Search for the cell housing the specified text and yield its (x, y) center coordinate. 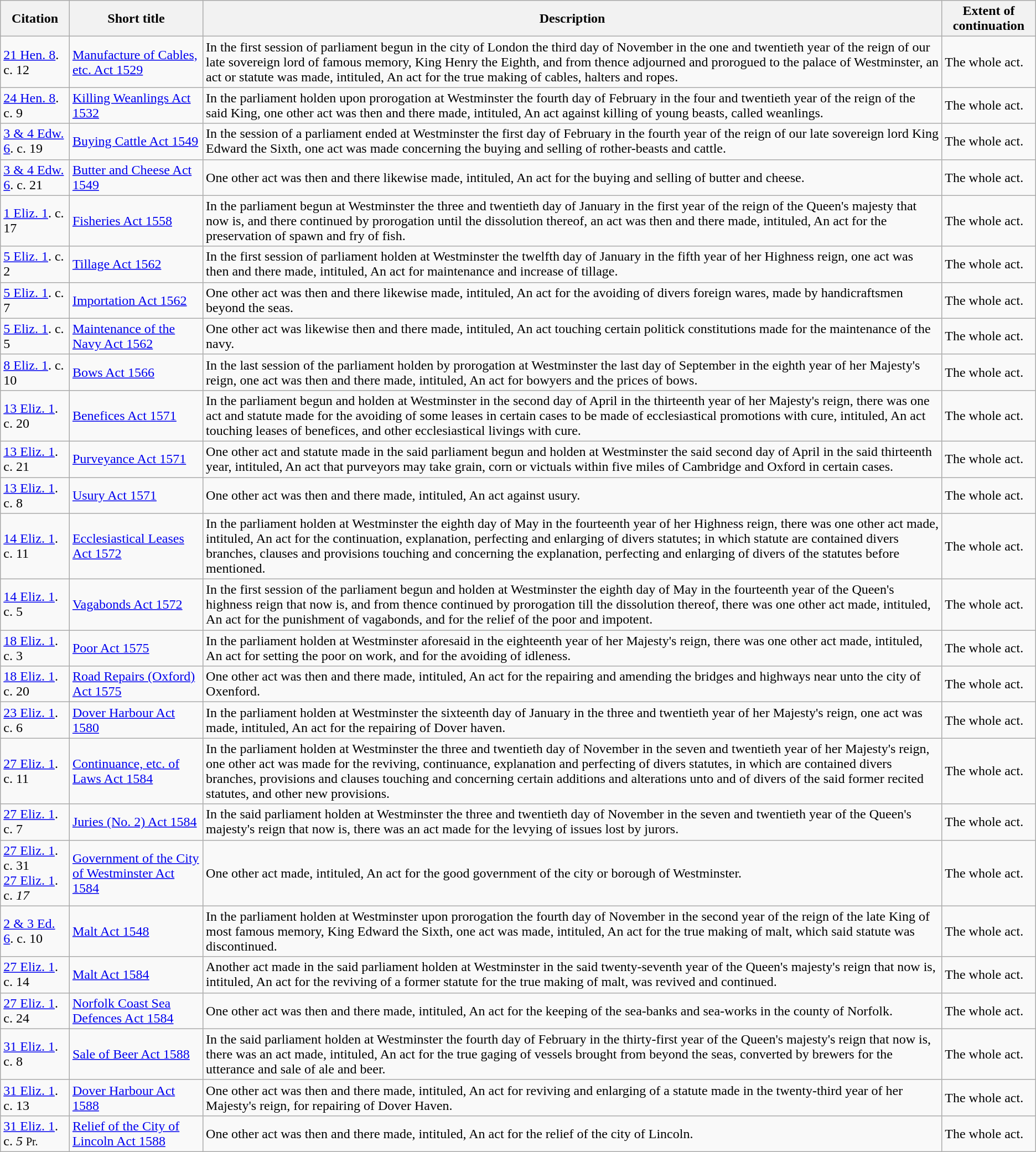
27 Eliz. 1. c. 3127 Eliz. 1. c. 17 (35, 873)
27 Eliz. 1. c. 7 (35, 822)
Norfolk Coast Sea Defences Act 1584 (136, 1010)
14 Eliz. 1. c. 11 (35, 547)
8 Eliz. 1. c. 10 (35, 372)
Ecclesiastical Leases Act 1572 (136, 547)
1 Eliz. 1. c. 17 (35, 221)
Relief of the City of Lincoln Act 1588 (136, 1133)
One other act was then and there made, intituled, An act against usury. (572, 495)
Malt Act 1584 (136, 975)
Extent of continuation (989, 19)
5 Eliz. 1. c. 5 (35, 336)
One other act was then and there made, intituled, An act for the keeping of the sea-banks and sea-works in the county of Norfolk. (572, 1010)
One other act was then and there likewise made, intituled, An act for the buying and selling of butter and cheese. (572, 177)
27 Eliz. 1. c. 24 (35, 1010)
Killing Weanlings Act 1532 (136, 105)
27 Eliz. 1. c. 14 (35, 975)
13 Eliz. 1. c. 8 (35, 495)
One other act was likewise then and there made, intituled, An act touching certain politick constitutions made for the maintenance of the navy. (572, 336)
23 Eliz. 1. c. 6 (35, 720)
2 & 3 Ed. 6. c. 10 (35, 931)
Usury Act 1571 (136, 495)
31 Eliz. 1. c. 13 (35, 1098)
Manufacture of Cables, etc. Act 1529 (136, 62)
Continuance, etc. of Laws Act 1584 (136, 771)
Sale of Beer Act 1588 (136, 1054)
5 Eliz. 1. c. 2 (35, 264)
Benefices Act 1571 (136, 416)
Juries (No. 2) Act 1584 (136, 822)
Vagabonds Act 1572 (136, 605)
One other act was then and there made, intituled, An act for the repairing and amending the bridges and highways near unto the city of Oxenford. (572, 684)
13 Eliz. 1. c. 20 (35, 416)
27 Eliz. 1. c. 11 (35, 771)
Malt Act 1548 (136, 931)
One other act was then and there likewise made, intituled, An act for the avoiding of divers foreign wares, made by handicraftsmen beyond the seas. (572, 300)
18 Eliz. 1. c. 3 (35, 648)
Citation (35, 19)
Buying Cattle Act 1549 (136, 142)
Maintenance of the Navy Act 1562 (136, 336)
Road Repairs (Oxford) Act 1575 (136, 684)
Importation Act 1562 (136, 300)
5 Eliz. 1. c. 7 (35, 300)
31 Eliz. 1. c. 5 Pr. (35, 1133)
Purveyance Act 1571 (136, 459)
24 Hen. 8. c. 9 (35, 105)
Bows Act 1566 (136, 372)
3 & 4 Edw. 6. c. 21 (35, 177)
Tillage Act 1562 (136, 264)
Fisheries Act 1558 (136, 221)
Butter and Cheese Act 1549 (136, 177)
Government of the City of Westminster Act 1584 (136, 873)
One other act was then and there made, intituled, An act for the relief of the city of Lincoln. (572, 1133)
18 Eliz. 1. c. 20 (35, 684)
3 & 4 Edw. 6. c. 19 (35, 142)
Dover Harbour Act 1588 (136, 1098)
31 Eliz. 1. c. 8 (35, 1054)
Short title (136, 19)
One other act made, intituled, An act for the good government of the city or borough of Westminster. (572, 873)
21 Hen. 8. c. 12 (35, 62)
Description (572, 19)
13 Eliz. 1. c. 21 (35, 459)
14 Eliz. 1. c. 5 (35, 605)
Poor Act 1575 (136, 648)
Dover Harbour Act 1580 (136, 720)
